Detect which cell encompasses the target text, then output its (X, Y) center coordinate. 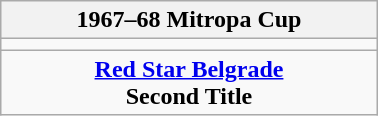
1967–68 Mitropa Cup (189, 20)
Red Star BelgradeSecond Title (189, 82)
